Capture the cell that displays the provided text and extract its [X, Y] central coordinate. 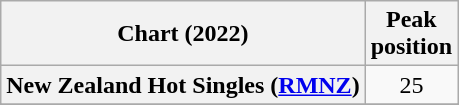
Chart (2022) [183, 34]
25 [411, 85]
New Zealand Hot Singles (RMNZ) [183, 85]
Peakposition [411, 34]
